Return [x, y] of the center of cell containing provided text 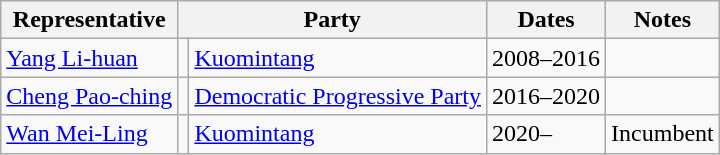
Notes [663, 20]
2020– [546, 134]
Representative [90, 20]
Incumbent [663, 134]
2016–2020 [546, 96]
Cheng Pao-ching [90, 96]
Wan Mei-Ling [90, 134]
Yang Li-huan [90, 58]
Dates [546, 20]
2008–2016 [546, 58]
Democratic Progressive Party [338, 96]
Party [332, 20]
